Identify which cell holds the provided text, then report its (X, Y) central coordinate. 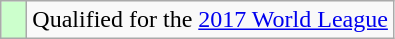
Qualified for the 2017 World League (210, 20)
